Capture the cell that displays the provided text and extract its [x, y] central coordinate. 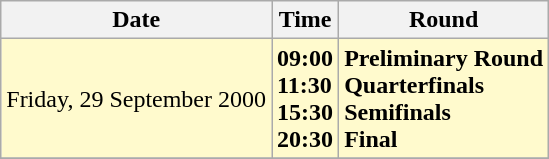
Friday, 29 September 2000 [136, 98]
Preliminary RoundQuarterfinalsSemifinalsFinal [444, 98]
Date [136, 20]
Round [444, 20]
09:0011:3015:3020:30 [306, 98]
Time [306, 20]
